Output the [x, y] coordinate of the center of the cell containing the given text.  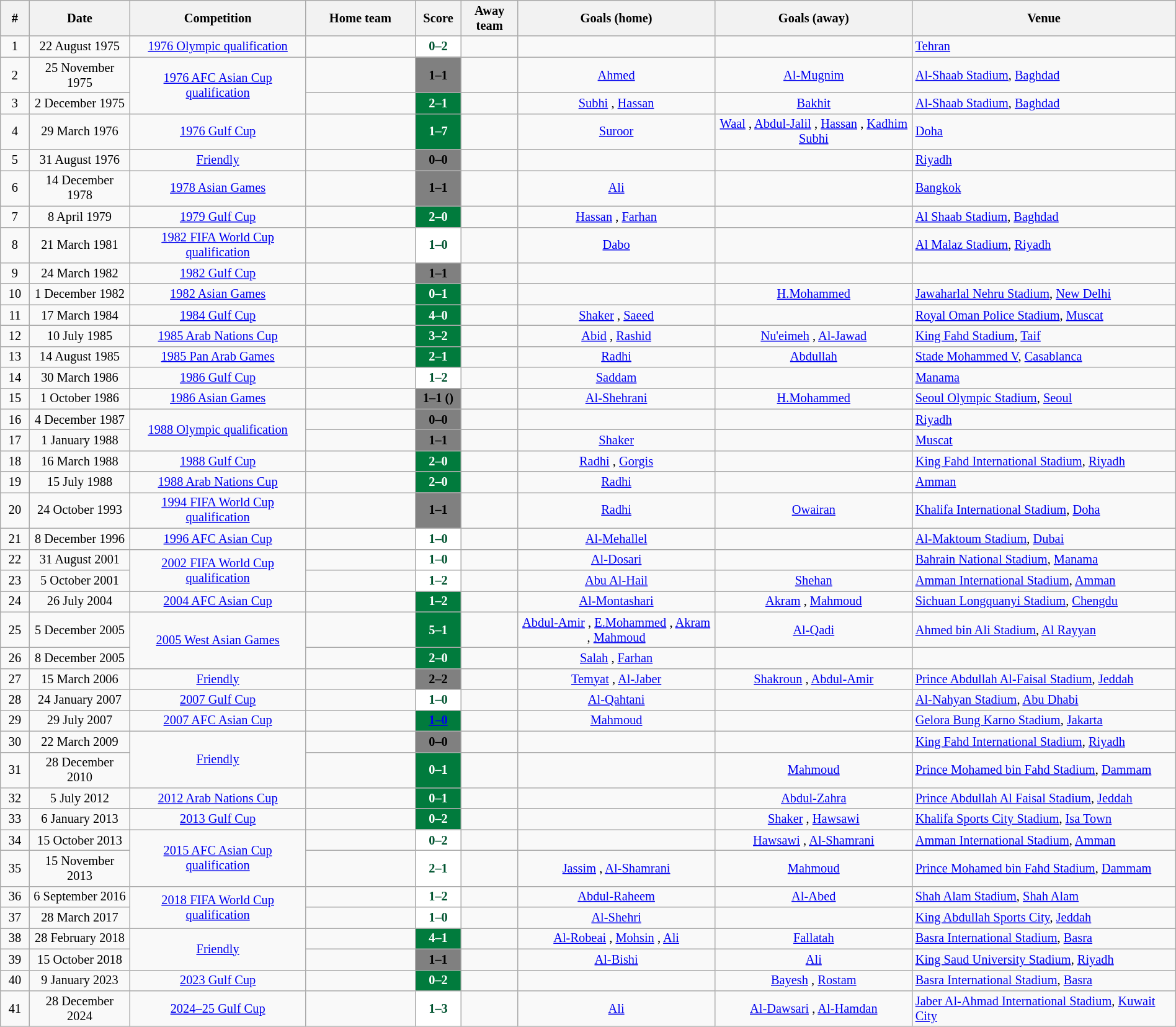
1 [15, 47]
2–2 [438, 679]
27 [15, 679]
29 [15, 720]
Nu'eimeh , Al-Jawad [814, 336]
Al-Robeai , Mohsin , Ali [617, 938]
# [15, 18]
Al-Nahyan Stadium, Abu Dhabi [1044, 700]
37 [15, 918]
1982 Asian Games [218, 294]
32 [15, 798]
Tehran [1044, 47]
1976 Olympic qualification [218, 47]
Royal Oman Police Stadium, Muscat [1044, 315]
4 [15, 132]
Al-Qahtani [617, 700]
Fallatah [814, 938]
Score [438, 18]
Away team [490, 18]
3–2 [438, 336]
King Fahd Stadium, Taif [1044, 336]
Al Malaz Stadium, Riyadh [1044, 245]
Manama [1044, 378]
Abid , Rashid [617, 336]
24 [15, 601]
1976 Gulf Cup [218, 132]
Al-Shehrani [617, 398]
1 December 1982 [79, 294]
1982 FIFA World Cup qualification [218, 245]
3 [15, 103]
Ahmed [617, 75]
Saddam [617, 378]
King Saud University Stadium, Riyadh [1044, 959]
Al-Bishi [617, 959]
Abdul-Raheem [617, 897]
21 [15, 539]
1994 FIFA World Cup qualification [218, 510]
Jaber Al-Ahmad International Stadium, Kuwait City [1044, 1008]
Competition [218, 18]
Venue [1044, 18]
41 [15, 1008]
2018 FIFA World Cup qualification [218, 907]
1976 AFC Asian Cup qualification [218, 86]
24 October 1993 [79, 510]
Shaker , Saeed [617, 315]
23 [15, 580]
38 [15, 938]
16 [15, 419]
16 March 1988 [79, 461]
Al-Maktoum Stadium, Dubai [1044, 539]
1979 Gulf Cup [218, 217]
Abdul-Amir , E.Mohammed , Akram , Mahmoud [617, 630]
30 March 1986 [79, 378]
4 December 1987 [79, 419]
Suroor [617, 132]
12 [15, 336]
Bangkok [1044, 188]
14 August 1985 [79, 357]
24 March 1982 [79, 273]
22 March 2009 [79, 742]
26 [15, 658]
Shah Alam Stadium, Shah Alam [1044, 897]
14 December 1978 [79, 188]
14 [15, 378]
31 August 1976 [79, 160]
Temyat , Al-Jaber [617, 679]
17 [15, 440]
33 [15, 819]
1–1 () [438, 398]
8 [15, 245]
2023 Gulf Cup [218, 980]
15 [15, 398]
2024–25 Gulf Cup [218, 1008]
Khalifa Sports City Stadium, Isa Town [1044, 819]
Muscat [1044, 440]
Prince Abdullah Al Faisal Stadium, Jeddah [1044, 798]
Hassan , Farhan [617, 217]
1996 AFC Asian Cup [218, 539]
5 [15, 160]
Jawaharlal Nehru Stadium, New Delhi [1044, 294]
Dabo [617, 245]
Bahrain National Stadium, Manama [1044, 560]
28 March 2017 [79, 918]
2002 FIFA World Cup qualification [218, 570]
10 July 1985 [79, 336]
Al-Dosari [617, 560]
Al Shaab Stadium, Baghdad [1044, 217]
1982 Gulf Cup [218, 273]
8 April 1979 [79, 217]
Amman [1044, 482]
1–7 [438, 132]
Gelora Bung Karno Stadium, Jakarta [1044, 720]
1985 Arab Nations Cup [218, 336]
1 October 1986 [79, 398]
15 November 2013 [79, 868]
40 [15, 980]
Goals (home) [617, 18]
26 July 2004 [79, 601]
Bayesh , Rostam [814, 980]
15 October 2018 [79, 959]
1988 Arab Nations Cup [218, 482]
13 [15, 357]
1988 Olympic qualification [218, 429]
Al-Dawsari , Al-Hamdan [814, 1008]
6 September 2016 [79, 897]
17 March 1984 [79, 315]
28 December 2024 [79, 1008]
2007 Gulf Cup [218, 700]
1985 Pan Arab Games [218, 357]
Shakroun , Abdul-Amir [814, 679]
39 [15, 959]
1984 Gulf Cup [218, 315]
Jassim , Al-Shamrani [617, 868]
5 December 2005 [79, 630]
35 [15, 868]
28 [15, 700]
2015 AFC Asian Cup qualification [218, 858]
2 December 1975 [79, 103]
Stade Mohammed V, Casablanca [1044, 357]
15 October 2013 [79, 840]
18 [15, 461]
25 November 1975 [79, 75]
Hawsawi , Al-Shamrani [814, 840]
Goals (away) [814, 18]
1986 Asian Games [218, 398]
2005 West Asian Games [218, 640]
Date [79, 18]
15 July 1988 [79, 482]
2013 Gulf Cup [218, 819]
31 [15, 770]
Doha [1044, 132]
6 [15, 188]
Al-Qadi [814, 630]
Khalifa International Stadium, Doha [1044, 510]
21 March 1981 [79, 245]
Prince Abdullah Al-Faisal Stadium, Jeddah [1044, 679]
Home team [361, 18]
8 December 1996 [79, 539]
6 January 2013 [79, 819]
30 [15, 742]
Shaker , Hawsawi [814, 819]
Shaker [617, 440]
1986 Gulf Cup [218, 378]
7 [15, 217]
9 January 2023 [79, 980]
22 [15, 560]
2004 AFC Asian Cup [218, 601]
Radhi , Gorgis [617, 461]
Owairan [814, 510]
29 March 1976 [79, 132]
29 July 2007 [79, 720]
10 [15, 294]
15 March 2006 [79, 679]
28 February 2018 [79, 938]
9 [15, 273]
Al-Montashari [617, 601]
Bakhit [814, 103]
1 January 1988 [79, 440]
5 July 2012 [79, 798]
Subhi , Hassan [617, 103]
Al-Shehri [617, 918]
Al-Mugnim [814, 75]
Waal , Abdul-Jalil , Hassan , Kadhim Subhi [814, 132]
Al-Abed [814, 897]
22 August 1975 [79, 47]
Ahmed bin Ali Stadium, Al Rayyan [1044, 630]
Shehan [814, 580]
5–1 [438, 630]
2 [15, 75]
4–0 [438, 315]
Al-Mehallel [617, 539]
2012 Arab Nations Cup [218, 798]
34 [15, 840]
1988 Gulf Cup [218, 461]
25 [15, 630]
2007 AFC Asian Cup [218, 720]
King Abdullah Sports City, Jeddah [1044, 918]
20 [15, 510]
36 [15, 897]
8 December 2005 [79, 658]
11 [15, 315]
24 January 2007 [79, 700]
1978 Asian Games [218, 188]
1–3 [438, 1008]
Akram , Mahmoud [814, 601]
Sichuan Longquanyi Stadium, Chengdu [1044, 601]
28 December 2010 [79, 770]
5 October 2001 [79, 580]
Seoul Olympic Stadium, Seoul [1044, 398]
4–1 [438, 938]
31 August 2001 [79, 560]
Abdul-Zahra [814, 798]
Abdullah [814, 357]
Salah , Farhan [617, 658]
19 [15, 482]
Abu Al-Hail [617, 580]
